Return the (x, y) coordinate for the center point of the cell that contains the specified text.  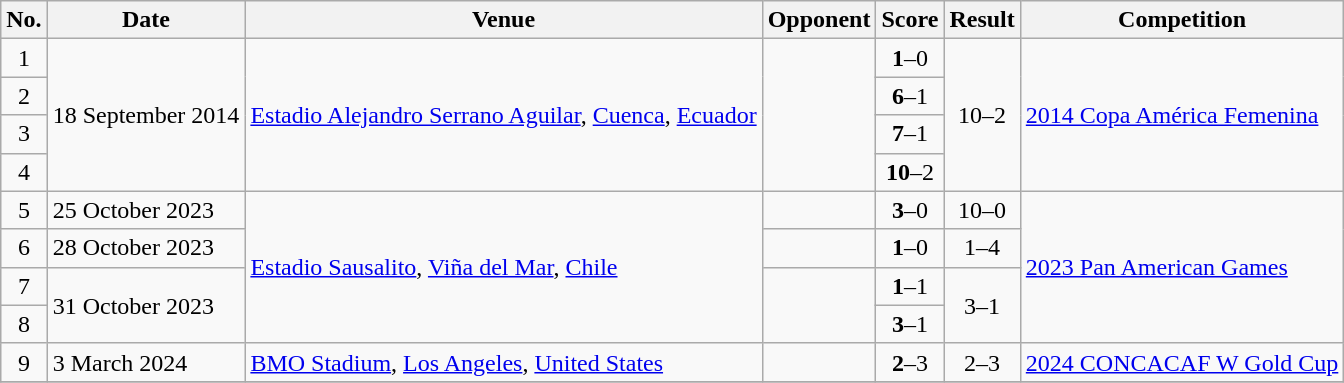
4 (24, 172)
2014 Copa América Femenina (1182, 115)
1–1 (910, 286)
Score (910, 20)
3–0 (910, 210)
Competition (1182, 20)
10–0 (982, 210)
Date (146, 20)
Estadio Alejandro Serrano Aguilar, Cuenca, Ecuador (504, 115)
9 (24, 362)
2023 Pan American Games (1182, 267)
2 (24, 96)
1 (24, 58)
18 September 2014 (146, 115)
Venue (504, 20)
6 (24, 248)
5 (24, 210)
28 October 2023 (146, 248)
Result (982, 20)
31 October 2023 (146, 305)
No. (24, 20)
3 (24, 134)
8 (24, 324)
Opponent (819, 20)
BMO Stadium, Los Angeles, United States (504, 362)
3 March 2024 (146, 362)
6–1 (910, 96)
1–4 (982, 248)
25 October 2023 (146, 210)
7 (24, 286)
2024 CONCACAF W Gold Cup (1182, 362)
Estadio Sausalito, Viña del Mar, Chile (504, 267)
7–1 (910, 134)
